Determine the (x, y) coordinate at the center of the cell enclosing the given text.  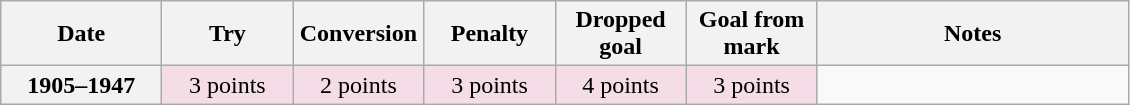
1905–1947 (82, 85)
Date (82, 34)
2 points (358, 85)
Notes (972, 34)
Penalty (490, 34)
Conversion (358, 34)
Goal from mark (752, 34)
4 points (620, 85)
Dropped goal (620, 34)
Try (228, 34)
